Search for the cell housing the specified text and yield its [x, y] center coordinate. 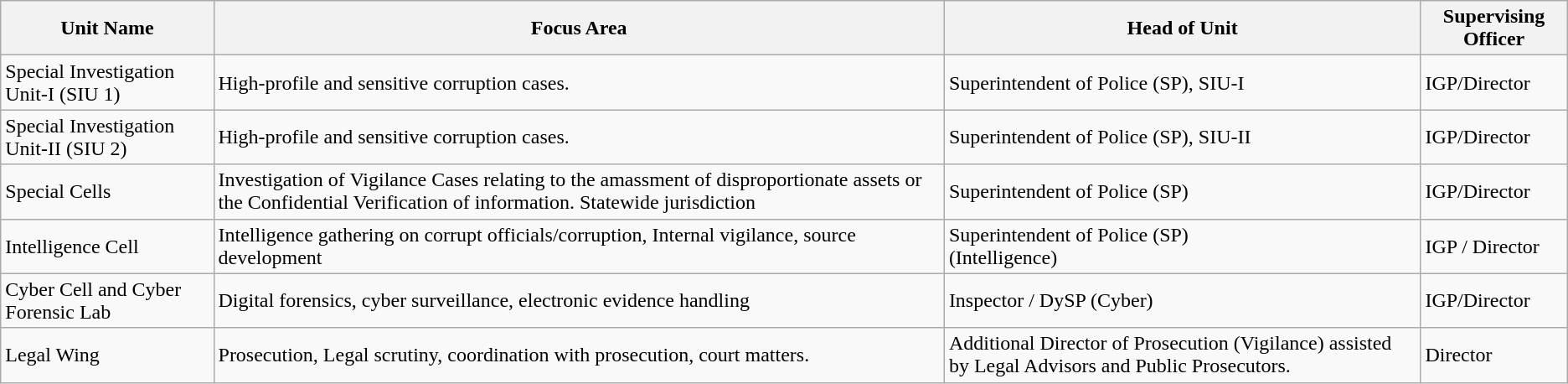
Cyber Cell and Cyber Forensic Lab [107, 300]
Special Investigation Unit-II (SIU 2) [107, 138]
Unit Name [107, 29]
Superintendent of Police (SP) [1183, 191]
Intelligence gathering on corrupt officials/corruption, Internal vigilance, source development [579, 246]
Additional Director of Prosecution (Vigilance) assisted by Legal Advisors and Public Prosecutors. [1183, 355]
Head of Unit [1183, 29]
Legal Wing [107, 355]
Special Cells [107, 191]
Superintendent of Police (SP), SIU-I [1183, 82]
Inspector / DySP (Cyber) [1183, 300]
Special Investigation Unit-I (SIU 1) [107, 82]
Supervising Officer [1494, 29]
IGP / Director [1494, 246]
Superintendent of Police (SP), SIU-II [1183, 138]
Superintendent of Police (SP)(Intelligence) [1183, 246]
Digital forensics, cyber surveillance, electronic evidence handling [579, 300]
Focus Area [579, 29]
Intelligence Cell [107, 246]
Prosecution, Legal scrutiny, coordination with prosecution, court matters. [579, 355]
Director [1494, 355]
